Capture the cell that displays the provided text and extract its [x, y] central coordinate. 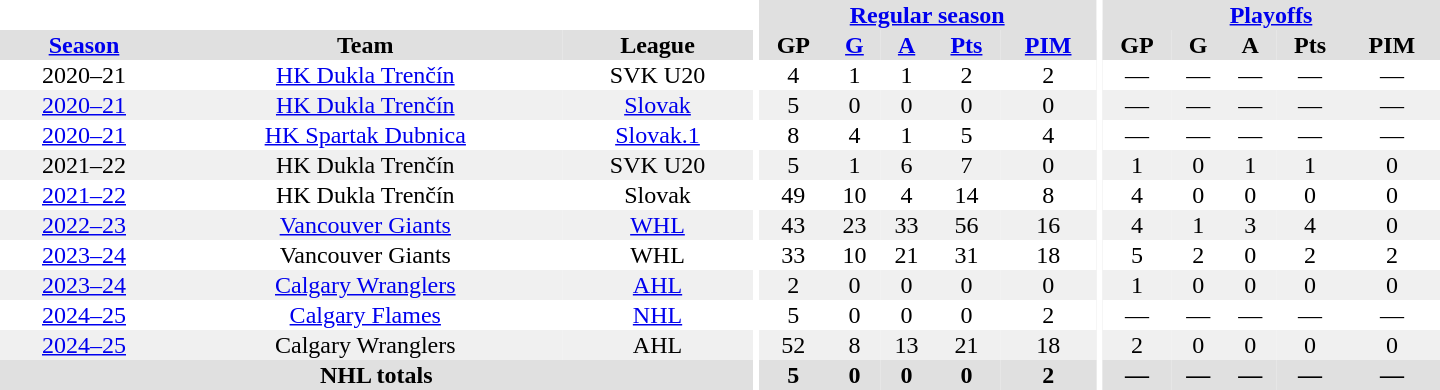
56 [967, 225]
Slovak.1 [658, 135]
7 [967, 165]
52 [793, 345]
Regular season [927, 15]
16 [1048, 225]
31 [967, 255]
23 [854, 225]
NHL totals [376, 375]
League [658, 45]
NHL [658, 315]
Playoffs [1271, 15]
Season [84, 45]
6 [907, 165]
43 [793, 225]
49 [793, 195]
14 [967, 195]
HK Spartak Dubnica [366, 135]
Team [366, 45]
3 [1250, 225]
Calgary Flames [366, 315]
13 [907, 345]
2022–23 [84, 225]
